Locate the cell with the specified text and output its [X, Y] center coordinate. 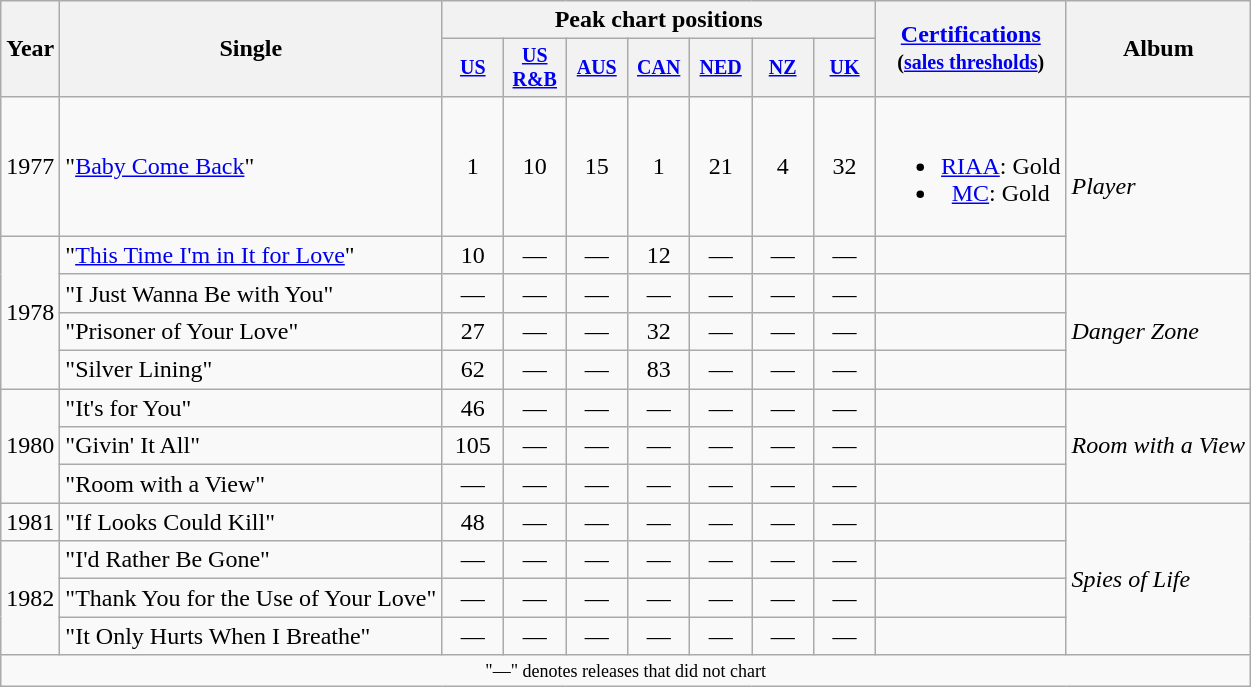
"I'd Rather Be Gone" [251, 560]
"Givin' It All" [251, 446]
"It Only Hurts When I Breathe" [251, 636]
1982 [30, 598]
"Thank You for the Use of Your Love" [251, 598]
Player [1158, 185]
12 [659, 255]
Single [251, 49]
"Silver Lining" [251, 370]
NZ [783, 68]
Certifications(sales thresholds) [971, 49]
27 [473, 331]
"It's for You" [251, 408]
105 [473, 446]
1978 [30, 312]
AUS [597, 68]
1977 [30, 166]
"—" denotes releases that did not chart [626, 670]
US [473, 68]
"This Time I'm in It for Love" [251, 255]
1981 [30, 522]
15 [597, 166]
Year [30, 49]
Room with a View [1158, 446]
"Room with a View" [251, 484]
"I Just Wanna Be with You" [251, 293]
"Baby Come Back" [251, 166]
CAN [659, 68]
NED [721, 68]
46 [473, 408]
"If Looks Could Kill" [251, 522]
UK [845, 68]
"Prisoner of Your Love" [251, 331]
Album [1158, 49]
Peak chart positions [659, 20]
Spies of Life [1158, 579]
1980 [30, 446]
48 [473, 522]
62 [473, 370]
RIAA: GoldMC: Gold [971, 166]
US R&B [535, 68]
21 [721, 166]
Danger Zone [1158, 331]
83 [659, 370]
4 [783, 166]
